Return (x, y) of the center of cell containing provided text 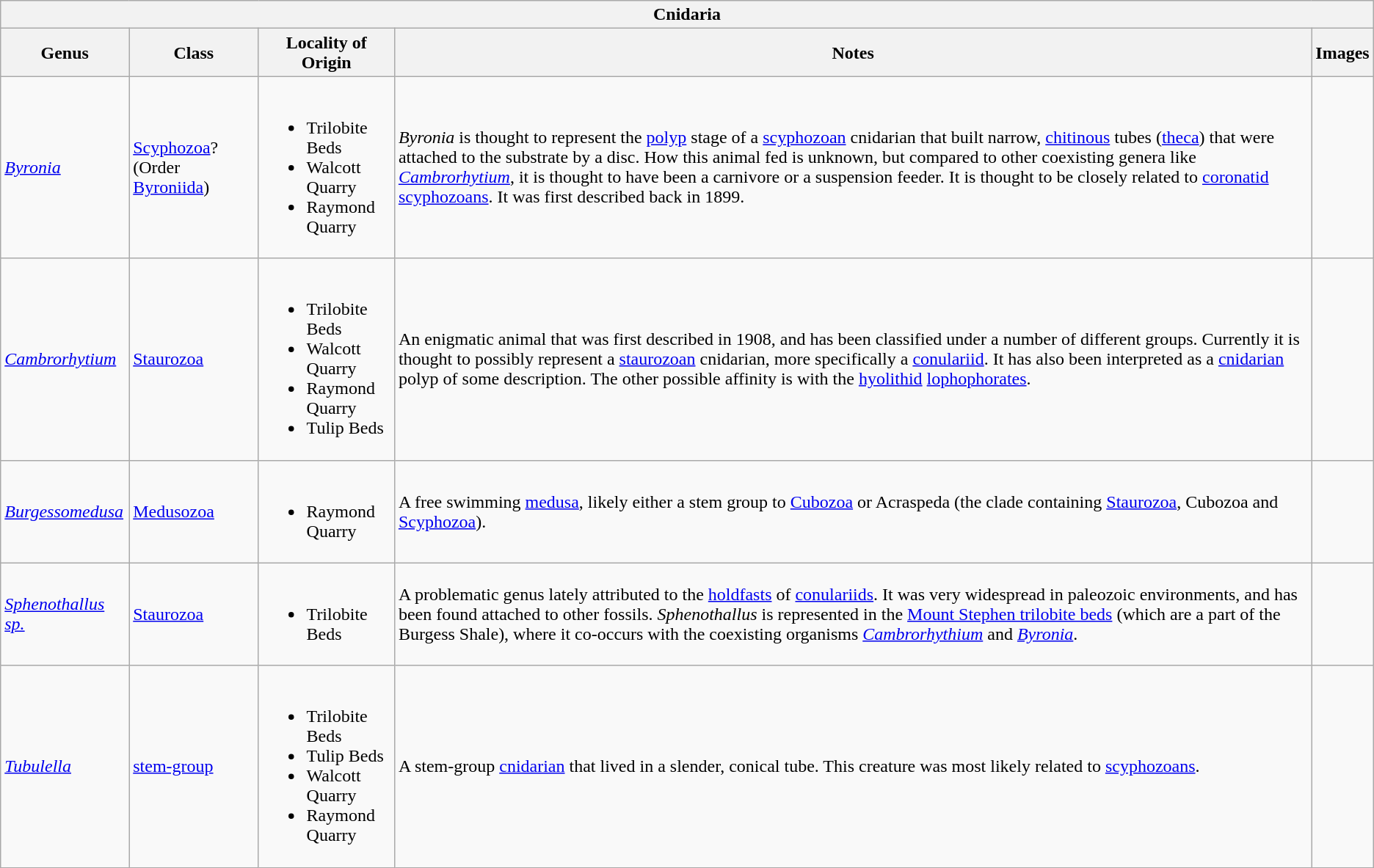
Medusozoa (194, 511)
Byronia (65, 167)
Raymond Quarry (326, 511)
Genus (65, 53)
A stem-group cnidarian that lived in a slender, conical tube. This creature was most likely related to scyphozoans. (853, 766)
Burgessomedusa (65, 511)
Trilobite BedsWalcott QuarryRaymond QuarryTulip Beds (326, 360)
Notes (853, 53)
Sphenothallus sp. (65, 614)
stem-group (194, 766)
Scyphozoa?(Order Byroniida) (194, 167)
Images (1342, 53)
Locality of Origin (326, 53)
Trilobite BedsTulip BedsWalcott QuarryRaymond Quarry (326, 766)
Cambrorhytium (65, 360)
Trilobite BedsWalcott QuarryRaymond Quarry (326, 167)
Cnidaria (687, 15)
Trilobite Beds (326, 614)
Tubulella (65, 766)
A free swimming medusa, likely either a stem group to Cubozoa or Acraspeda (the clade containing Staurozoa, Cubozoa and Scyphozoa). (853, 511)
Class (194, 53)
